Find where the given text appears and provide that cell's center as (x, y) coordinate. 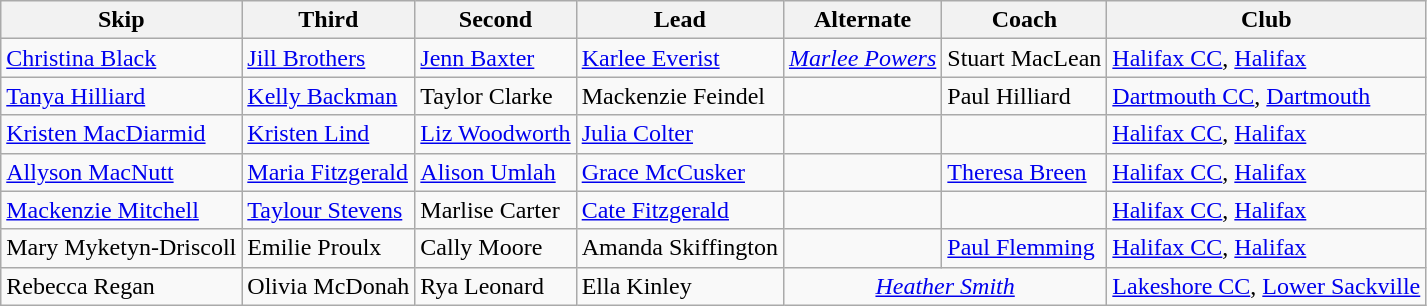
Julia Colter (680, 134)
Lead (680, 20)
Cally Moore (496, 248)
Maria Fitzgerald (328, 172)
Kristen MacDiarmid (122, 134)
Third (328, 20)
Cate Fitzgerald (680, 210)
Second (496, 20)
Club (1266, 20)
Mackenzie Feindel (680, 96)
Christina Black (122, 58)
Allyson MacNutt (122, 172)
Heather Smith (944, 286)
Coach (1024, 20)
Taylour Stevens (328, 210)
Dartmouth CC, Dartmouth (1266, 96)
Theresa Breen (1024, 172)
Paul Flemming (1024, 248)
Grace McCusker (680, 172)
Liz Woodworth (496, 134)
Jill Brothers (328, 58)
Rebecca Regan (122, 286)
Tanya Hilliard (122, 96)
Emilie Proulx (328, 248)
Ella Kinley (680, 286)
Marlise Carter (496, 210)
Rya Leonard (496, 286)
Jenn Baxter (496, 58)
Lakeshore CC, Lower Sackville (1266, 286)
Kelly Backman (328, 96)
Marlee Powers (862, 58)
Alternate (862, 20)
Mary Myketyn-Driscoll (122, 248)
Kristen Lind (328, 134)
Amanda Skiffington (680, 248)
Stuart MacLean (1024, 58)
Taylor Clarke (496, 96)
Karlee Everist (680, 58)
Skip (122, 20)
Olivia McDonah (328, 286)
Paul Hilliard (1024, 96)
Mackenzie Mitchell (122, 210)
Alison Umlah (496, 172)
